Locate the cell with the specified text and output its [X, Y] center coordinate. 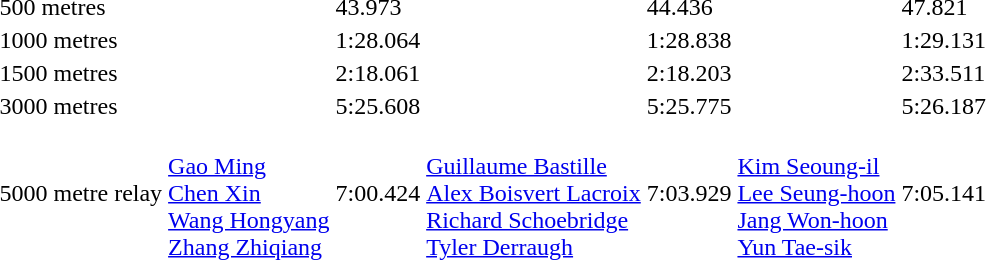
5:25.775 [689, 106]
2:18.203 [689, 73]
5:25.608 [378, 106]
1:28.838 [689, 40]
2:18.061 [378, 73]
1:28.064 [378, 40]
